Extract the (X, Y) coordinate from the center of the cell holding the provided text.  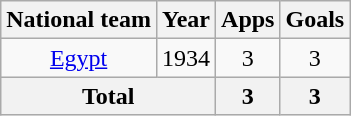
Apps (248, 20)
Goals (315, 20)
National team (79, 20)
Year (186, 20)
Total (108, 96)
Egypt (79, 58)
1934 (186, 58)
